Scan for the cell matching the given text and deliver its (X, Y) coordinate at center. 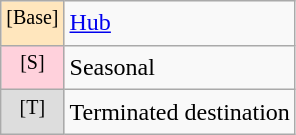
[Base] (32, 24)
Terminated destination (180, 112)
[S] (32, 68)
Hub (180, 24)
[T] (32, 112)
Seasonal (180, 68)
